Extract the [X, Y] coordinate from the center of the cell holding the provided text.  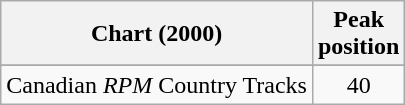
Canadian RPM Country Tracks [157, 85]
40 [358, 85]
Chart (2000) [157, 34]
Peakposition [358, 34]
